Pinpoint the cell where the given text exists, returning its [X, Y] midpoint coordinate. 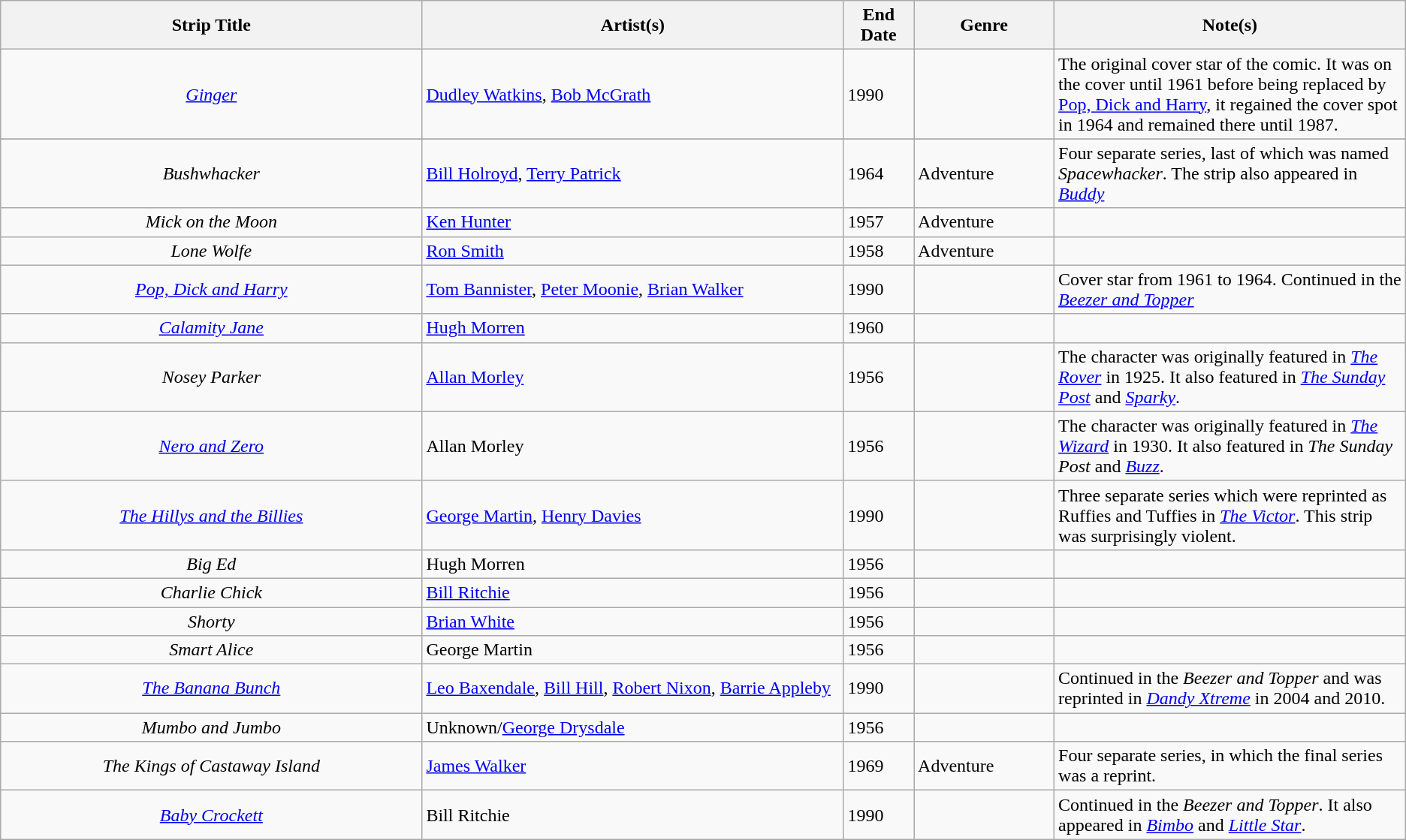
George Martin, Henry Davies [632, 515]
Artist(s) [632, 26]
Mick on the Moon [212, 222]
End Date [879, 26]
The Banana Bunch [212, 689]
Strip Title [212, 26]
The character was originally featured in The Rover in 1925. It also featured in The Sunday Post and Sparky. [1230, 377]
James Walker [632, 766]
Ron Smith [632, 251]
Calamity Jane [212, 328]
Three separate series which were reprinted as Ruffies and Tuffies in The Victor. This strip was surprisingly violent. [1230, 515]
Continued in the Beezer and Topper. It also appeared in Bimbo and Little Star. [1230, 815]
George Martin [632, 650]
Ken Hunter [632, 222]
Tom Bannister, Peter Moonie, Brian Walker [632, 290]
Shorty [212, 621]
Bushwhacker [212, 173]
1964 [879, 173]
The Kings of Castaway Island [212, 766]
Smart Alice [212, 650]
Charlie Chick [212, 592]
Unknown/George Drysdale [632, 727]
Continued in the Beezer and Topper and was reprinted in Dandy Xtreme in 2004 and 2010. [1230, 689]
Big Ed [212, 564]
Nosey Parker [212, 377]
1957 [879, 222]
The Hillys and the Billies [212, 515]
1958 [879, 251]
Bill Holroyd, Terry Patrick [632, 173]
Leo Baxendale, Bill Hill, Robert Nixon, Barrie Appleby [632, 689]
Baby Crockett [212, 815]
The character was originally featured in The Wizard in 1930. It also featured in The Sunday Post and Buzz. [1230, 446]
Four separate series, last of which was named Spacewhacker. The strip also appeared in Buddy [1230, 173]
Mumbo and Jumbo [212, 727]
Nero and Zero [212, 446]
1960 [879, 328]
Lone Wolfe [212, 251]
Four separate series, in which the final series was a reprint. [1230, 766]
Cover star from 1961 to 1964. Continued in the Beezer and Topper [1230, 290]
1969 [879, 766]
Genre [984, 26]
Note(s) [1230, 26]
Pop, Dick and Harry [212, 290]
Brian White [632, 621]
Ginger [212, 95]
Dudley Watkins, Bob McGrath [632, 95]
